Determine the [x, y] coordinate at the center of the cell enclosing the given text.  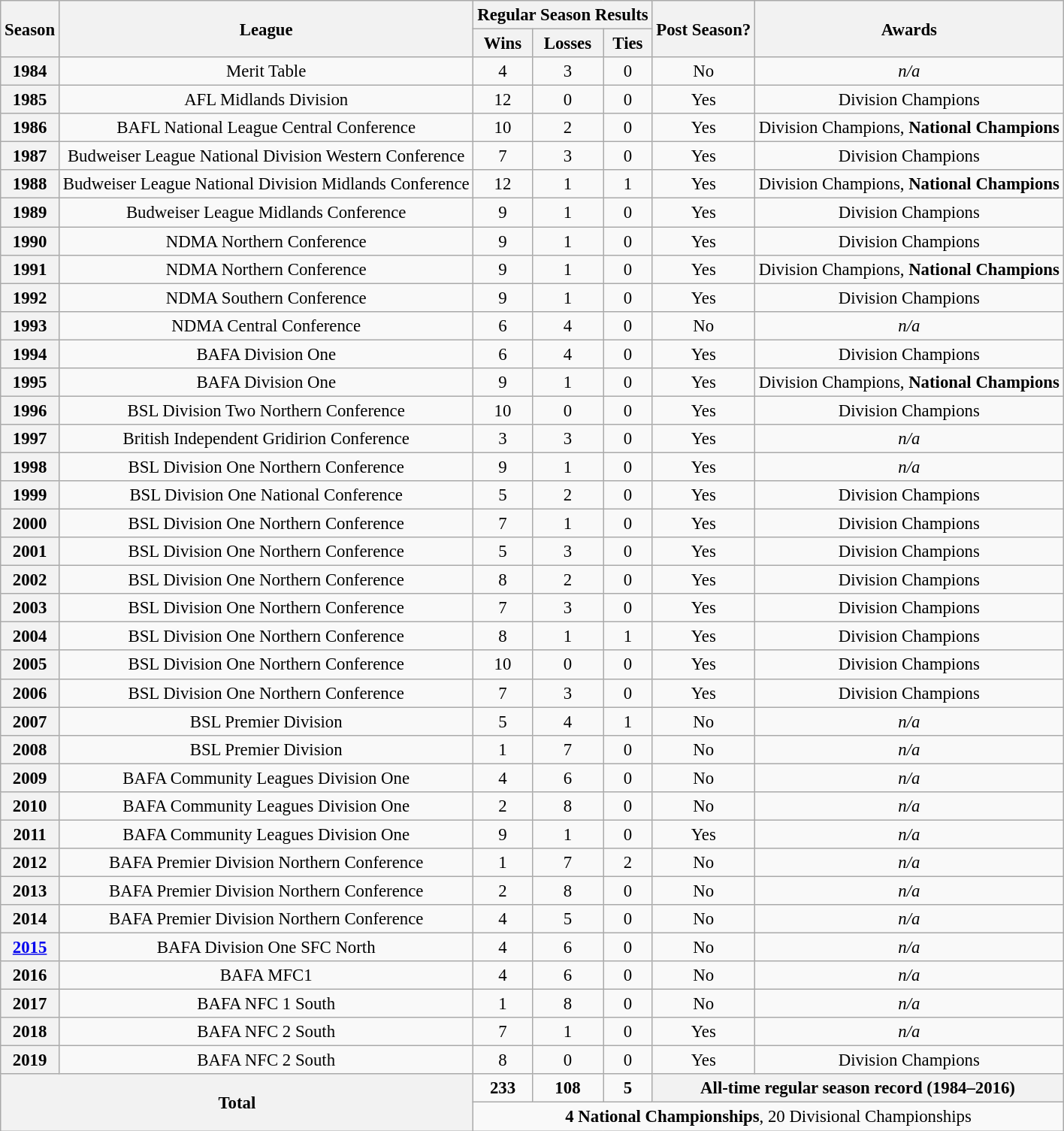
1984 [30, 71]
1992 [30, 298]
Ties [628, 44]
2002 [30, 580]
1988 [30, 184]
2017 [30, 1004]
2009 [30, 778]
2005 [30, 665]
Budweiser League Midlands Conference [266, 213]
Awards [909, 29]
108 [568, 1089]
Season [30, 29]
2007 [30, 721]
AFL Midlands Division [266, 100]
1990 [30, 241]
BAFA MFC1 [266, 975]
BAFL National League Central Conference [266, 128]
1997 [30, 439]
2010 [30, 806]
NDMA Central Conference [266, 325]
1986 [30, 128]
Losses [568, 44]
1994 [30, 354]
BAFA NFC 1 South [266, 1004]
2001 [30, 552]
4 National Championships, 20 Divisional Championships [768, 1117]
2008 [30, 749]
2013 [30, 891]
Post Season? [703, 29]
Total [237, 1103]
1993 [30, 325]
1995 [30, 383]
2015 [30, 948]
Budweiser League National Division Western Conference [266, 156]
Wins [503, 44]
1998 [30, 467]
Merit Table [266, 71]
2012 [30, 863]
1991 [30, 269]
BAFA Division One SFC North [266, 948]
1999 [30, 495]
British Independent Gridirion Conference [266, 439]
2006 [30, 693]
2019 [30, 1060]
Budweiser League National Division Midlands Conference [266, 184]
All-time regular season record (1984–2016) [858, 1089]
2000 [30, 524]
Regular Season Results [563, 15]
BSL Division One National Conference [266, 495]
2018 [30, 1032]
2016 [30, 975]
2011 [30, 834]
League [266, 29]
2014 [30, 919]
1996 [30, 410]
1985 [30, 100]
1989 [30, 213]
BSL Division Two Northern Conference [266, 410]
1987 [30, 156]
NDMA Southern Conference [266, 298]
2003 [30, 608]
233 [503, 1089]
2004 [30, 637]
